Locate the cell with the specified text and output its [x, y] center coordinate. 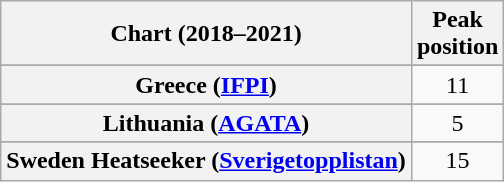
Peakposition [457, 34]
11 [457, 85]
Lithuania (AGATA) [206, 123]
5 [457, 123]
15 [457, 161]
Chart (2018–2021) [206, 34]
Sweden Heatseeker (Sverigetopplistan) [206, 161]
Greece (IFPI) [206, 85]
